Pinpoint the cell where the given text exists, returning its [x, y] midpoint coordinate. 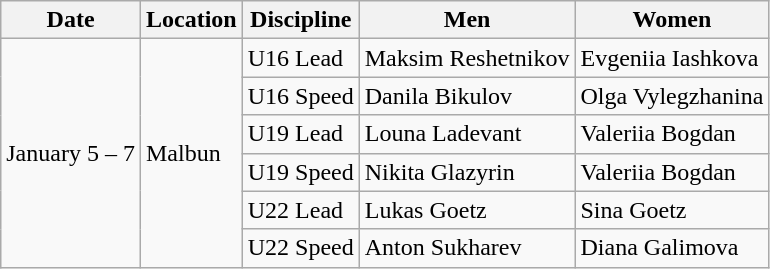
Evgeniia Iashkova [672, 58]
U16 Speed [300, 96]
Sina Goetz [672, 210]
U22 Speed [300, 248]
Nikita Glazyrin [467, 172]
Men [467, 20]
Lukas Goetz [467, 210]
Louna Ladevant [467, 134]
U19 Lead [300, 134]
U22 Lead [300, 210]
Malbun [191, 153]
Anton Sukharev [467, 248]
Location [191, 20]
January 5 – 7 [71, 153]
Olga Vylegzhanina [672, 96]
U16 Lead [300, 58]
Danila Bikulov [467, 96]
Maksim Reshetnikov [467, 58]
Date [71, 20]
Discipline [300, 20]
Diana Galimova [672, 248]
Women [672, 20]
U19 Speed [300, 172]
